Scan for the cell matching the given text and deliver its (X, Y) coordinate at center. 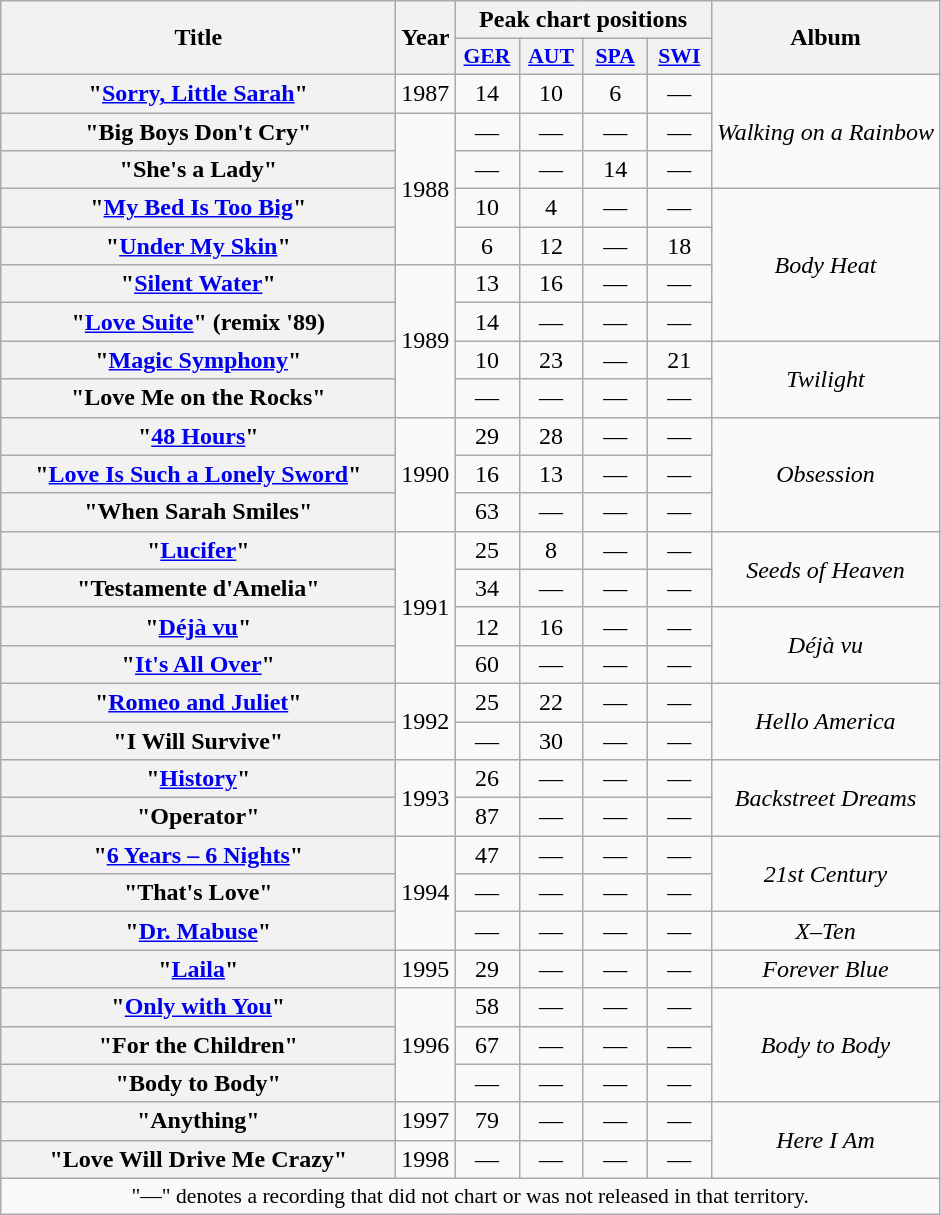
79 (487, 1121)
1988 (426, 188)
Body to Body (825, 1045)
"Déjà vu" (198, 626)
28 (551, 436)
"Love Me on the Rocks" (198, 398)
"Romeo and Juliet" (198, 702)
AUT (551, 57)
Seeds of Heaven (825, 569)
"My Bed Is Too Big" (198, 208)
"Silent Water" (198, 284)
67 (487, 1045)
GER (487, 57)
"Dr. Mabuse" (198, 931)
SPA (615, 57)
Hello America (825, 721)
"For the Children" (198, 1045)
Album (825, 38)
60 (487, 664)
47 (487, 855)
1997 (426, 1121)
Year (426, 38)
X–Ten (825, 931)
"6 Years – 6 Nights" (198, 855)
21 (679, 360)
1989 (426, 341)
"Lucifer" (198, 550)
1996 (426, 1045)
58 (487, 1007)
30 (551, 741)
Obsession (825, 474)
"Only with You" (198, 1007)
1995 (426, 969)
"History" (198, 779)
21st Century (825, 874)
1993 (426, 798)
"Love Is Such a Lonely Sword" (198, 474)
1998 (426, 1159)
"Love Suite" (remix '89) (198, 322)
18 (679, 246)
87 (487, 817)
SWI (679, 57)
"When Sarah Smiles" (198, 512)
1992 (426, 721)
"I Will Survive" (198, 741)
63 (487, 512)
"Operator" (198, 817)
"Body to Body" (198, 1083)
Walking on a Rainbow (825, 131)
23 (551, 360)
"Under My Skin" (198, 246)
1990 (426, 474)
"Laila" (198, 969)
"Testamente d'Amelia" (198, 588)
22 (551, 702)
"Love Will Drive Me Crazy" (198, 1159)
8 (551, 550)
Peak chart positions (583, 20)
"Magic Symphony" (198, 360)
Forever Blue (825, 969)
"48 Hours" (198, 436)
"Big Boys Don't Cry" (198, 131)
"She's a Lady" (198, 170)
Twilight (825, 379)
"Sorry, Little Sarah" (198, 93)
Backstreet Dreams (825, 798)
Title (198, 38)
"Anything" (198, 1121)
"It's All Over" (198, 664)
Here I Am (825, 1140)
"That's Love" (198, 893)
Déjà vu (825, 645)
1994 (426, 893)
"—" denotes a recording that did not chart or was not released in that territory. (470, 1196)
26 (487, 779)
34 (487, 588)
4 (551, 208)
Body Heat (825, 265)
1991 (426, 607)
1987 (426, 93)
